For the text-containing cell, return its midpoint in (x, y) coordinate format. 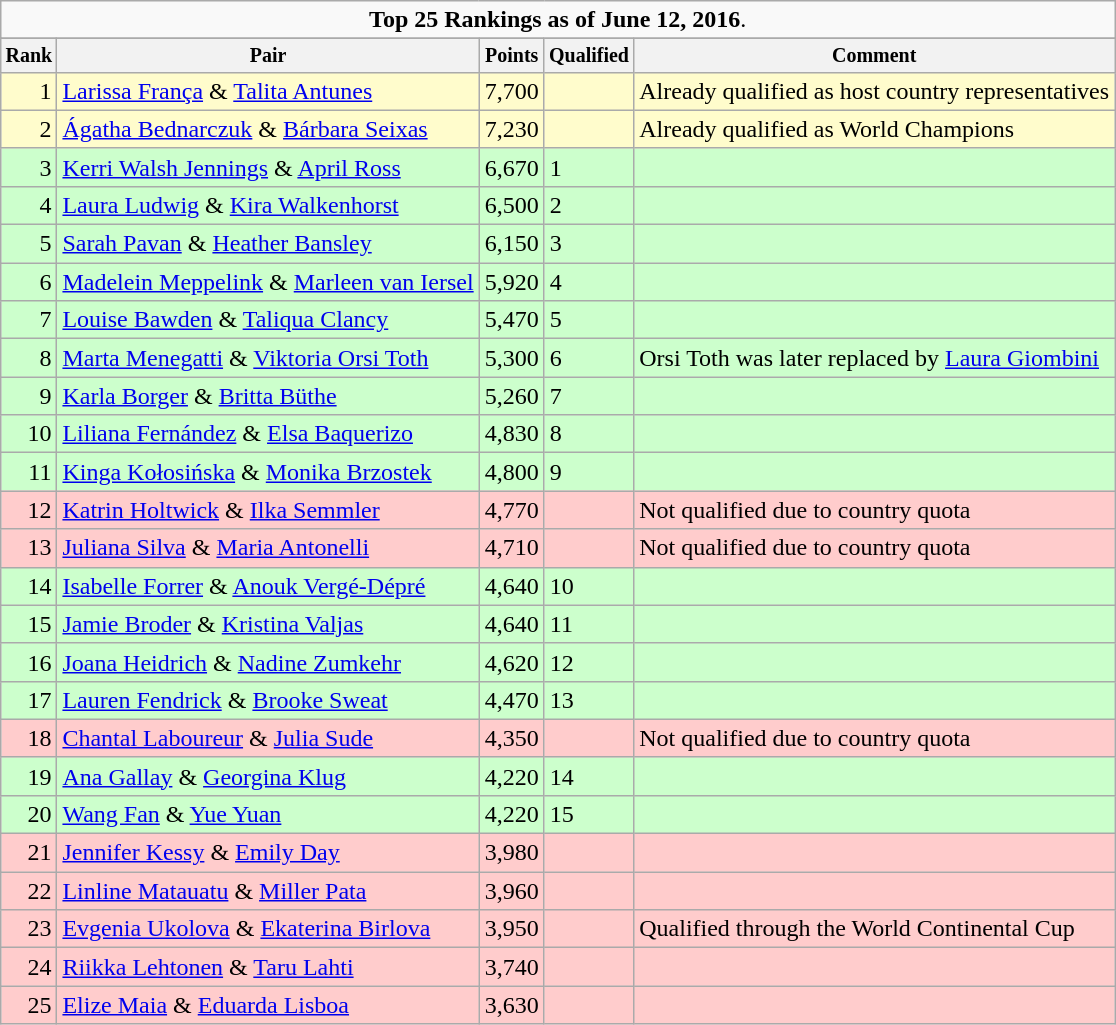
Already qualified as World Champions (874, 129)
6,670 (512, 167)
Top 25 Rankings as of June 12, 2016. (558, 20)
21 (29, 853)
Karla Borger & Britta Büthe (268, 396)
Isabelle Forrer & Anouk Vergé-Dépré (268, 586)
Louise Bawden & Taliqua Clancy (268, 320)
Joana Heidrich & Nadine Zumkehr (268, 662)
Madelein Meppelink & Marleen van Iersel (268, 282)
Orsi Toth was later replaced by Laura Giombini (874, 358)
7,230 (512, 129)
4,470 (512, 700)
23 (29, 929)
3,950 (512, 929)
20 (29, 814)
Already qualified as host country representatives (874, 91)
4,710 (512, 548)
3,630 (512, 1005)
Larissa França & Talita Antunes (268, 91)
4,620 (512, 662)
Katrin Holtwick & Ilka Semmler (268, 510)
18 (29, 738)
Points (512, 56)
5,300 (512, 358)
3,980 (512, 853)
3,740 (512, 967)
5,260 (512, 396)
Kerri Walsh Jennings & April Ross (268, 167)
4,770 (512, 510)
Qualified (588, 56)
4,830 (512, 434)
7,700 (512, 91)
Sarah Pavan & Heather Bansley (268, 244)
Linline Matauatu & Miller Pata (268, 891)
Ana Gallay & Georgina Klug (268, 776)
Marta Menegatti & Viktoria Orsi Toth (268, 358)
3,960 (512, 891)
Riikka Lehtonen & Taru Lahti (268, 967)
4,350 (512, 738)
Qualified through the World Continental Cup (874, 929)
Comment (874, 56)
Jamie Broder & Kristina Valjas (268, 624)
Lauren Fendrick & Brooke Sweat (268, 700)
Pair (268, 56)
Evgenia Ukolova & Ekaterina Birlova (268, 929)
17 (29, 700)
Liliana Fernández & Elsa Baquerizo (268, 434)
5,920 (512, 282)
Kinga Kołosińska & Monika Brzostek (268, 472)
Jennifer Kessy & Emily Day (268, 853)
Laura Ludwig & Kira Walkenhorst (268, 205)
Wang Fan & Yue Yuan (268, 814)
Elize Maia & Eduarda Lisboa (268, 1005)
Ágatha Bednarczuk & Bárbara Seixas (268, 129)
25 (29, 1005)
Rank (29, 56)
22 (29, 891)
5,470 (512, 320)
6,500 (512, 205)
4,800 (512, 472)
16 (29, 662)
Juliana Silva & Maria Antonelli (268, 548)
6,150 (512, 244)
24 (29, 967)
19 (29, 776)
Chantal Laboureur & Julia Sude (268, 738)
